Return (X, Y) of the center of cell containing provided text 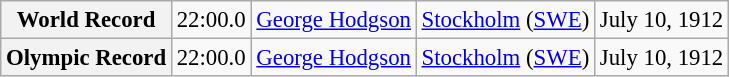
World Record (86, 20)
Olympic Record (86, 58)
